Find where the given text appears and provide that cell's center as (x, y) coordinate. 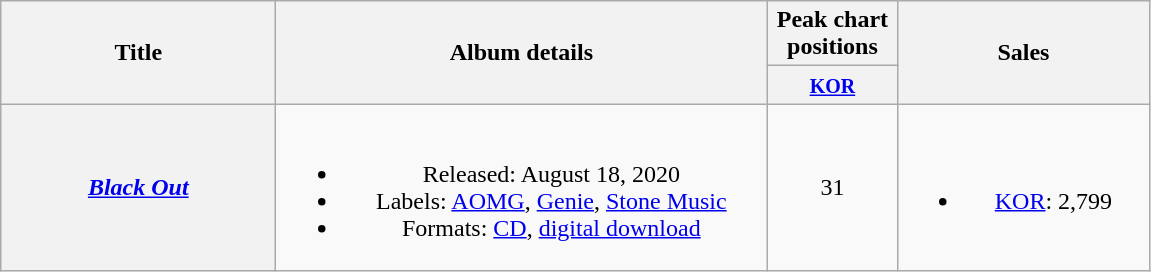
Released: August 18, 2020Labels: AOMG, Genie, Stone MusicFormats: CD, digital download (522, 188)
KOR: 2,799 (1024, 188)
Peak chart positions (832, 34)
KOR (832, 85)
31 (832, 188)
Title (138, 52)
Black Out (138, 188)
Album details (522, 52)
Sales (1024, 52)
